Search for the cell housing the specified text and yield its (x, y) center coordinate. 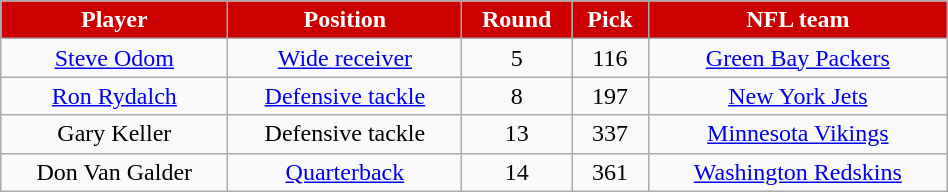
NFL team (798, 20)
Position (345, 20)
116 (610, 58)
Player (114, 20)
5 (517, 58)
Minnesota Vikings (798, 134)
337 (610, 134)
Washington Redskins (798, 172)
14 (517, 172)
Steve Odom (114, 58)
Pick (610, 20)
Don Van Galder (114, 172)
Round (517, 20)
New York Jets (798, 96)
Wide receiver (345, 58)
197 (610, 96)
13 (517, 134)
Ron Rydalch (114, 96)
8 (517, 96)
Gary Keller (114, 134)
Green Bay Packers (798, 58)
Quarterback (345, 172)
361 (610, 172)
